Provide the [x, y] coordinate of the cell's center where the given text is located.  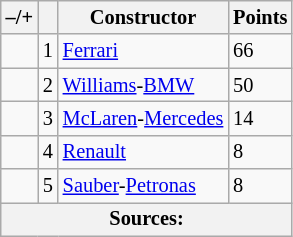
1 [48, 51]
Sauber-Petronas [143, 186]
Sources: [147, 219]
Williams-BMW [143, 85]
–/+ [20, 17]
Constructor [143, 17]
Ferrari [143, 51]
Renault [143, 152]
Points [260, 17]
McLaren-Mercedes [143, 118]
2 [48, 85]
4 [48, 152]
50 [260, 85]
66 [260, 51]
14 [260, 118]
5 [48, 186]
3 [48, 118]
